Search for the cell housing the specified text and yield its [x, y] center coordinate. 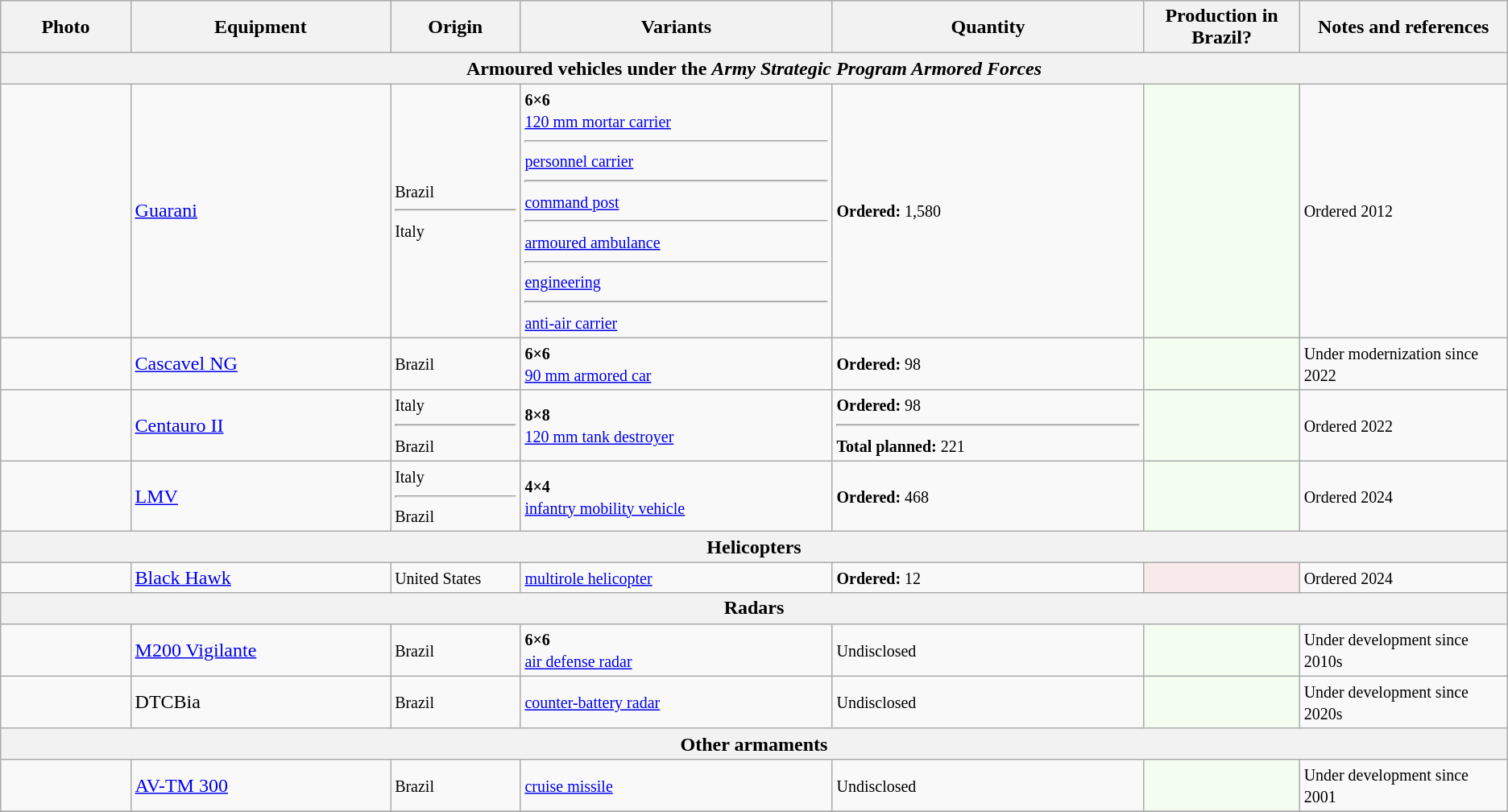
Equipment [261, 27]
Under development since 2020s [1403, 702]
counter-battery radar [677, 702]
cruise missile [677, 785]
Other armaments [754, 744]
Quantity [988, 27]
6×6air defense radar [677, 649]
Helicopters [754, 547]
United States [456, 578]
Ordered 2012 [1403, 211]
multirole helicopter [677, 578]
6×690 mm armored car [677, 364]
Cascavel NG [261, 364]
Radars [754, 608]
Ordered: 468 [988, 496]
Ordered: 98Total planned: 221 [988, 425]
Notes and references [1403, 27]
Production in Brazil? [1221, 27]
Under development since 2001 [1403, 785]
Origin [456, 27]
Under modernization since 2022 [1403, 364]
6×6120 mm mortar carrierpersonnel carriercommand postarmoured ambulanceengineeringanti-air carrier [677, 211]
Under development since 2010s [1403, 649]
8×8120 mm tank destroyer [677, 425]
Ordered: 98 [988, 364]
AV-TM 300 [261, 785]
Ordered: 12 [988, 578]
Centauro II [261, 425]
Guarani [261, 211]
Armoured vehicles under the Army Strategic Program Armored Forces [754, 68]
BrazilItaly [456, 211]
Ordered: 1,580 [988, 211]
DTCBia [261, 702]
Ordered 2022 [1403, 425]
LMV [261, 496]
M200 Vigilante [261, 649]
4×4infantry mobility vehicle [677, 496]
Photo [66, 27]
Black Hawk [261, 578]
Variants [677, 27]
